Pinpoint the cell where the given text exists, returning its [x, y] midpoint coordinate. 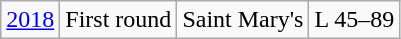
First round [118, 20]
L 45–89 [354, 20]
Saint Mary's [243, 20]
2018 [30, 20]
